Extract the [X, Y] coordinate from the center of the cell holding the provided text.  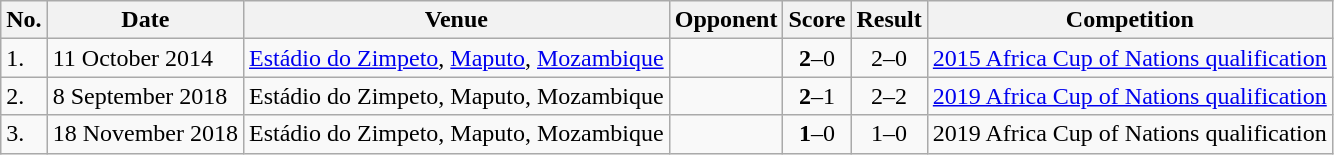
8 September 2018 [145, 96]
No. [24, 20]
Score [817, 20]
Opponent [726, 20]
Competition [1130, 20]
Date [145, 20]
Result [889, 20]
18 November 2018 [145, 134]
2015 Africa Cup of Nations qualification [1130, 58]
2–1 [817, 96]
3. [24, 134]
Venue [457, 20]
1. [24, 58]
11 October 2014 [145, 58]
2. [24, 96]
2–2 [889, 96]
